From the cell containing the given text, extract its center point as [X, Y] coordinate. 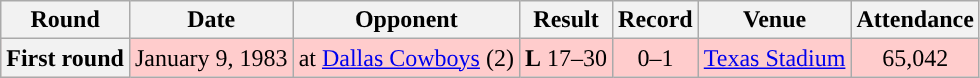
Result [566, 20]
Attendance [915, 20]
Record [656, 20]
Venue [774, 20]
Opponent [406, 20]
L 17–30 [566, 58]
65,042 [915, 58]
Texas Stadium [774, 58]
Round [66, 20]
January 9, 1983 [211, 58]
at Dallas Cowboys (2) [406, 58]
Date [211, 20]
First round [66, 58]
0–1 [656, 58]
